From the cell containing the given text, extract its center point as (x, y) coordinate. 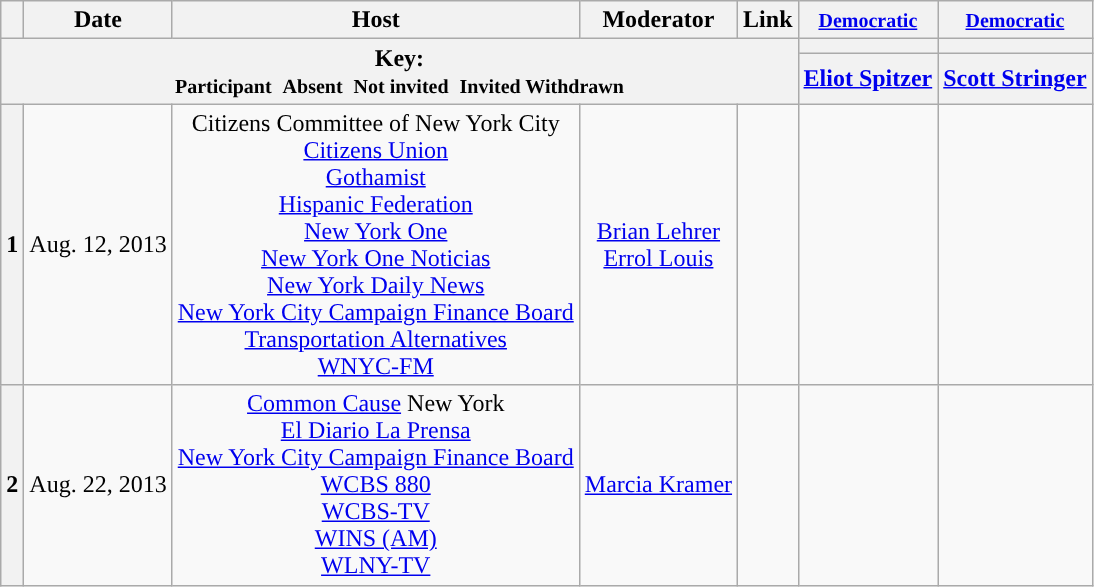
Moderator (658, 20)
Scott Stringer (1015, 78)
Brian LehrerErrol Louis (658, 244)
Eliot Spitzer (868, 78)
2 (12, 485)
1 (12, 244)
Marcia Kramer (658, 485)
Aug. 12, 2013 (98, 244)
Link (768, 20)
Aug. 22, 2013 (98, 485)
Date (98, 20)
Host (376, 20)
Key: Participant Absent Not invited Invited Withdrawn (400, 72)
Common Cause New YorkEl Diario La PrensaNew York City Campaign Finance BoardWCBS 880WCBS-TVWINS (AM)WLNY-TV (376, 485)
